From the cell containing the given text, extract its center point as [x, y] coordinate. 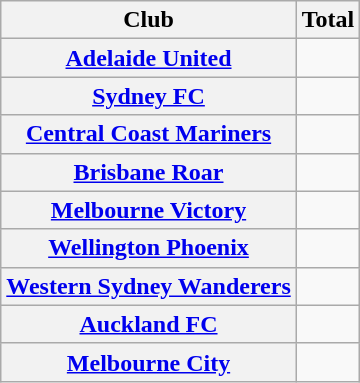
Wellington Phoenix [149, 248]
Club [149, 20]
Melbourne Victory [149, 210]
Brisbane Roar [149, 172]
Adelaide United [149, 58]
Auckland FC [149, 324]
Total [328, 20]
Melbourne City [149, 362]
Western Sydney Wanderers [149, 286]
Central Coast Mariners [149, 134]
Sydney FC [149, 96]
